Output the [X, Y] coordinate of the center of the cell containing the given text.  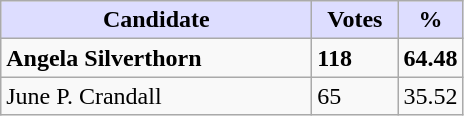
65 [355, 96]
Candidate [156, 20]
June P. Crandall [156, 96]
Votes [355, 20]
35.52 [430, 96]
Angela Silverthorn [156, 58]
% [430, 20]
64.48 [430, 58]
118 [355, 58]
